Capture the cell that displays the provided text and extract its [X, Y] central coordinate. 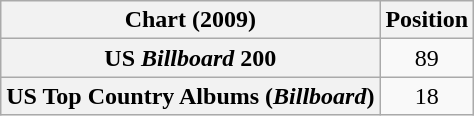
Chart (2009) [190, 20]
18 [427, 96]
US Billboard 200 [190, 58]
89 [427, 58]
Position [427, 20]
US Top Country Albums (Billboard) [190, 96]
